Locate the cell with the specified text and output its [x, y] center coordinate. 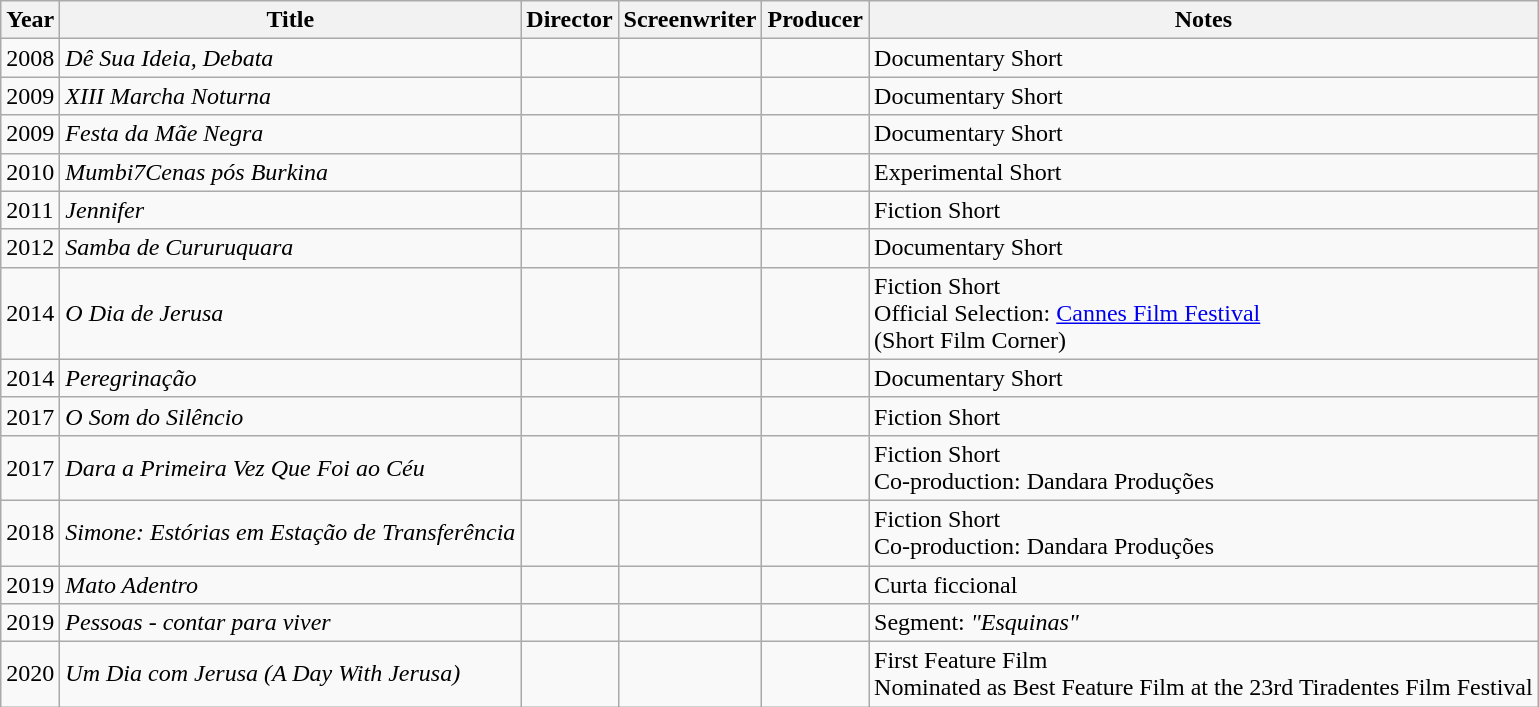
2011 [30, 210]
Mumbi7Cenas pós Burkina [290, 172]
Peregrinação [290, 378]
Notes [1204, 20]
2020 [30, 674]
Dara a Primeira Vez Que Foi ao Céu [290, 468]
Year [30, 20]
Um Dia com Jerusa (A Day With Jerusa) [290, 674]
Experimental Short [1204, 172]
Festa da Mãe Negra [290, 134]
Mato Adentro [290, 585]
O Som do Silêncio [290, 416]
Segment: "Esquinas" [1204, 623]
Samba de Cururuquara [290, 248]
2010 [30, 172]
2012 [30, 248]
O Dia de Jerusa [290, 313]
Screenwriter [690, 20]
First Feature FilmNominated as Best Feature Film at the 23rd Tiradentes Film Festival [1204, 674]
Fiction ShortOfficial Selection: Cannes Film Festival(Short Film Corner) [1204, 313]
Curta ficcional [1204, 585]
Dê Sua Ideia, Debata [290, 58]
Producer [816, 20]
Simone: Estórias em Estação de Transferência [290, 532]
Title [290, 20]
Jennifer [290, 210]
2008 [30, 58]
XIII Marcha Noturna [290, 96]
2018 [30, 532]
Pessoas - contar para viver [290, 623]
Director [570, 20]
